Pinpoint the cell where the given text exists, returning its [x, y] midpoint coordinate. 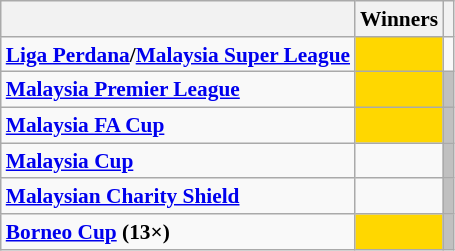
Malaysia Premier League [178, 90]
Malaysia Cup [178, 161]
Malaysia FA Cup [178, 126]
Malaysian Charity Shield [178, 197]
Borneo Cup (13×) [178, 232]
Winners [399, 19]
Liga Perdana/Malaysia Super League [178, 55]
